Search for the cell housing the specified text and yield its [X, Y] center coordinate. 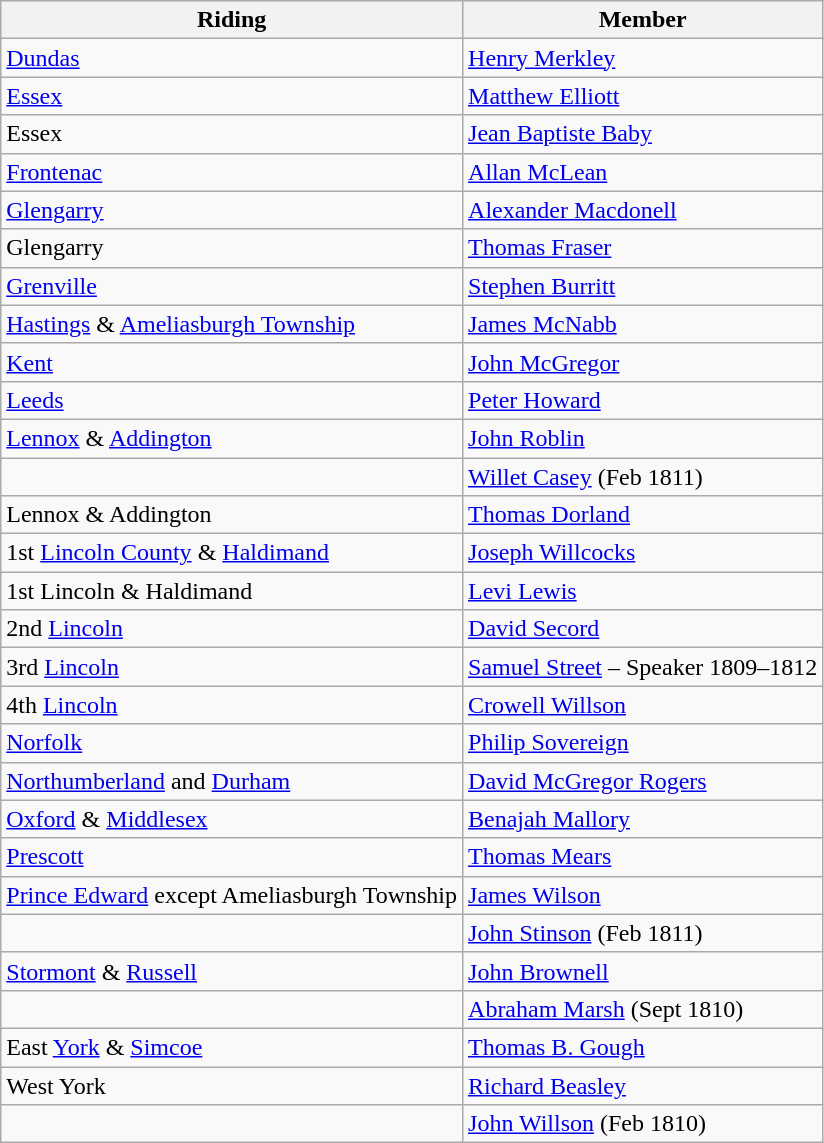
Alexander Macdonell [643, 210]
Norfolk [232, 743]
John Stinson (Feb 1811) [643, 933]
Jean Baptiste Baby [643, 134]
Kent [232, 362]
James Wilson [643, 895]
John Willson (Feb 1810) [643, 1124]
Thomas Mears [643, 857]
4th Lincoln [232, 705]
John Brownell [643, 971]
Thomas Dorland [643, 515]
Thomas Fraser [643, 248]
Stormont & Russell [232, 971]
West York [232, 1085]
Prince Edward except Ameliasburgh Township [232, 895]
Riding [232, 20]
1st Lincoln County & Haldimand [232, 553]
Member [643, 20]
Stephen Burritt [643, 286]
Leeds [232, 400]
2nd Lincoln [232, 629]
Matthew Elliott [643, 96]
Joseph Willcocks [643, 553]
Allan McLean [643, 172]
David Secord [643, 629]
Philip Sovereign [643, 743]
Thomas B. Gough [643, 1047]
Peter Howard [643, 400]
James McNabb [643, 324]
John Roblin [643, 438]
John McGregor [643, 362]
Northumberland and Durham [232, 781]
Abraham Marsh (Sept 1810) [643, 1009]
Prescott [232, 857]
Benajah Mallory [643, 819]
Frontenac [232, 172]
Hastings & Ameliasburgh Township [232, 324]
3rd Lincoln [232, 667]
David McGregor Rogers [643, 781]
Grenville [232, 286]
1st Lincoln & Haldimand [232, 591]
Levi Lewis [643, 591]
Richard Beasley [643, 1085]
Henry Merkley [643, 58]
Crowell Willson [643, 705]
East York & Simcoe [232, 1047]
Oxford & Middlesex [232, 819]
Willet Casey (Feb 1811) [643, 477]
Samuel Street – Speaker 1809–1812 [643, 667]
Dundas [232, 58]
